Detect which cell encompasses the target text, then output its [x, y] center coordinate. 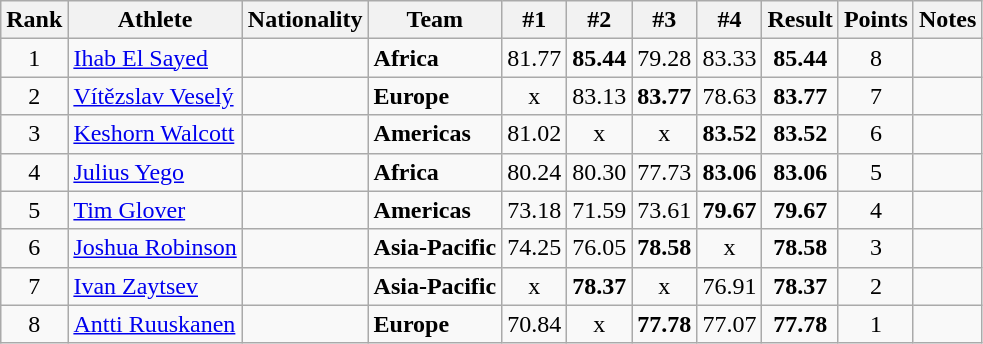
83.13 [600, 96]
Antti Ruuskanen [155, 324]
80.24 [534, 172]
76.91 [730, 286]
#4 [730, 20]
71.59 [600, 210]
Points [876, 20]
#1 [534, 20]
Athlete [155, 20]
81.77 [534, 58]
81.02 [534, 134]
80.30 [600, 172]
78.63 [730, 96]
Notes [947, 20]
Team [435, 20]
74.25 [534, 248]
#3 [664, 20]
#2 [600, 20]
Tim Glover [155, 210]
Vítězslav Veselý [155, 96]
Rank [34, 20]
Ivan Zaytsev [155, 286]
73.61 [664, 210]
76.05 [600, 248]
Result [800, 20]
Keshorn Walcott [155, 134]
Joshua Robinson [155, 248]
Julius Yego [155, 172]
79.28 [664, 58]
77.73 [664, 172]
73.18 [534, 210]
Ihab El Sayed [155, 58]
83.33 [730, 58]
70.84 [534, 324]
Nationality [305, 20]
77.07 [730, 324]
